Pinpoint the cell where the given text exists, returning its (x, y) midpoint coordinate. 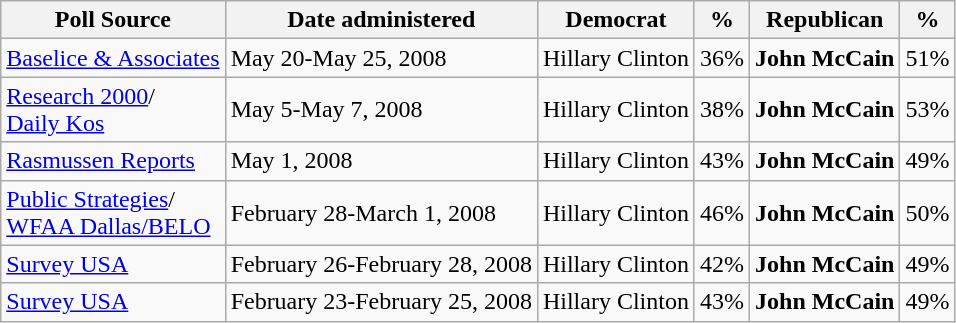
51% (928, 58)
February 23-February 25, 2008 (381, 302)
Research 2000/Daily Kos (113, 110)
Poll Source (113, 20)
50% (928, 212)
Baselice & Associates (113, 58)
May 1, 2008 (381, 161)
February 28-March 1, 2008 (381, 212)
May 5-May 7, 2008 (381, 110)
Democrat (616, 20)
Republican (825, 20)
Public Strategies/WFAA Dallas/BELO (113, 212)
Rasmussen Reports (113, 161)
38% (722, 110)
February 26-February 28, 2008 (381, 264)
53% (928, 110)
46% (722, 212)
36% (722, 58)
Date administered (381, 20)
42% (722, 264)
May 20-May 25, 2008 (381, 58)
